Detect which cell encompasses the target text, then output its (x, y) center coordinate. 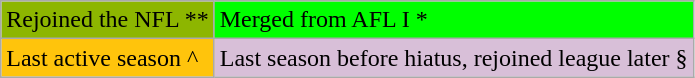
Merged from AFL I * (454, 20)
Rejoined the NFL ** (108, 20)
Last season before hiatus, rejoined league later § (454, 58)
Last active season ^ (108, 58)
